Detect which cell encompasses the target text, then output its (X, Y) center coordinate. 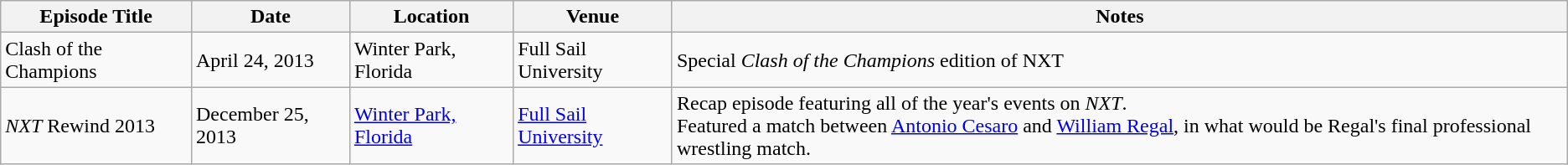
NXT Rewind 2013 (96, 126)
Date (270, 17)
Venue (593, 17)
April 24, 2013 (270, 60)
Clash of the Champions (96, 60)
December 25, 2013 (270, 126)
Notes (1119, 17)
Special Clash of the Champions edition of NXT (1119, 60)
Location (431, 17)
Episode Title (96, 17)
